Return the (X, Y) coordinate for the center point of the cell that contains the specified text.  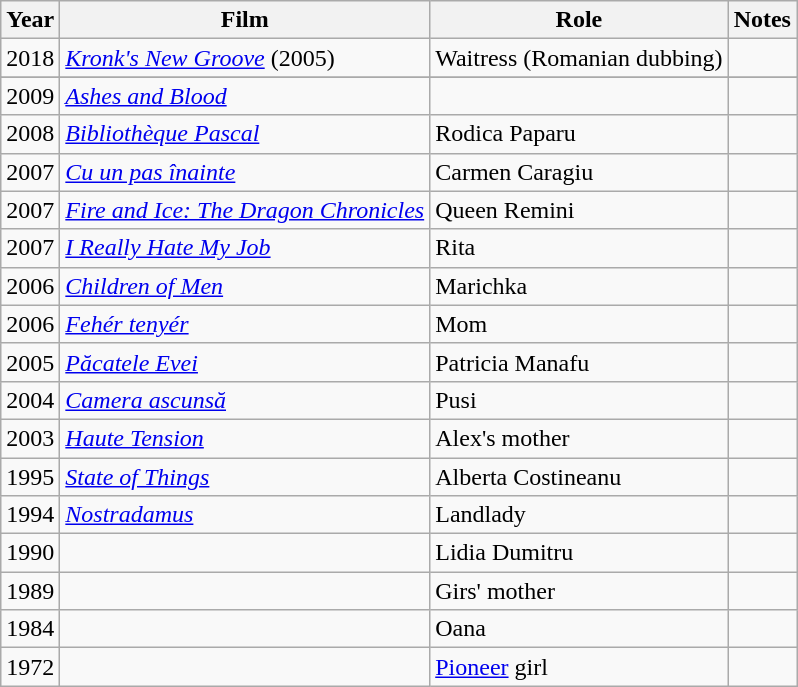
Marichka (579, 286)
Păcatele Evei (245, 362)
Kronk's New Groove (2005) (245, 58)
Girs' mother (579, 591)
1994 (30, 515)
Role (579, 20)
Pioneer girl (579, 667)
1984 (30, 629)
Fehér tenyér (245, 324)
2004 (30, 400)
Cu un pas înainte (245, 172)
Children of Men (245, 286)
2008 (30, 134)
Film (245, 20)
Rodica Paparu (579, 134)
Rita (579, 248)
Year (30, 20)
1972 (30, 667)
2018 (30, 58)
Notes (762, 20)
2005 (30, 362)
2009 (30, 96)
Mom (579, 324)
Camera ascunsă (245, 400)
1990 (30, 553)
Landlady (579, 515)
Patricia Manafu (579, 362)
Oana (579, 629)
Carmen Caragiu (579, 172)
Fire and Ice: The Dragon Chronicles (245, 210)
1989 (30, 591)
Lidia Dumitru (579, 553)
2003 (30, 438)
Waitress (Romanian dubbing) (579, 58)
Bibliothèque Pascal (245, 134)
Nostradamus (245, 515)
Queen Remini (579, 210)
State of Things (245, 477)
Pusi (579, 400)
I Really Hate My Job (245, 248)
1995 (30, 477)
Alex's mother (579, 438)
Alberta Costineanu (579, 477)
Ashes and Blood (245, 96)
Haute Tension (245, 438)
